Search for the cell housing the specified text and yield its (x, y) center coordinate. 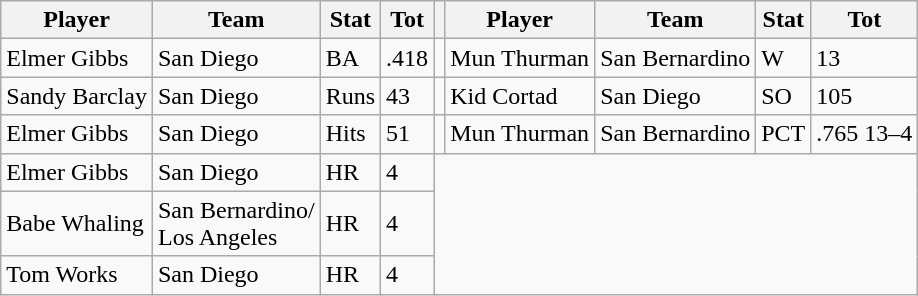
Babe Whaling (77, 224)
.765 13–4 (864, 134)
105 (864, 96)
PCT (784, 134)
W (784, 58)
Sandy Barclay (77, 96)
Hits (350, 134)
13 (864, 58)
43 (408, 96)
51 (408, 134)
San Bernardino/Los Angeles (236, 224)
Tom Works (77, 275)
Kid Cortad (520, 96)
Runs (350, 96)
SO (784, 96)
BA (350, 58)
.418 (408, 58)
